Extract the [X, Y] coordinate from the center of the cell holding the provided text.  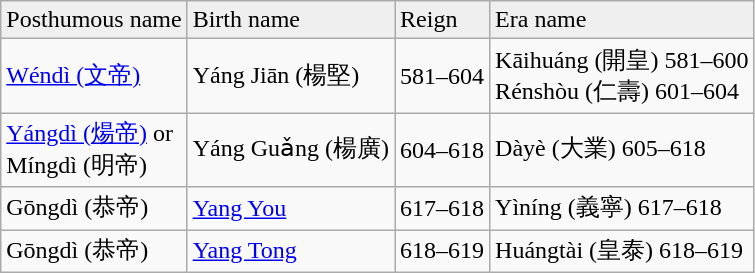
Posthumous name [94, 20]
Dàyè (大業) 605–618 [622, 150]
Yáng Guǎng (楊廣) [290, 150]
Reign [442, 20]
Huángtài (皇泰) 618–619 [622, 252]
604–618 [442, 150]
581–604 [442, 76]
Birth name [290, 20]
Era name [622, 20]
Yángdì (煬帝) orMíngdì (明帝) [94, 150]
617–618 [442, 208]
Yìníng (義寧) 617–618 [622, 208]
618–619 [442, 252]
Yang Tong [290, 252]
Wéndì (文帝) [94, 76]
Yang You [290, 208]
Yáng Jiān (楊堅) [290, 76]
Kāihuáng (開皇) 581–600 Rénshòu (仁壽) 601–604 [622, 76]
